Return the (X, Y) coordinate for the center point of the cell that contains the specified text.  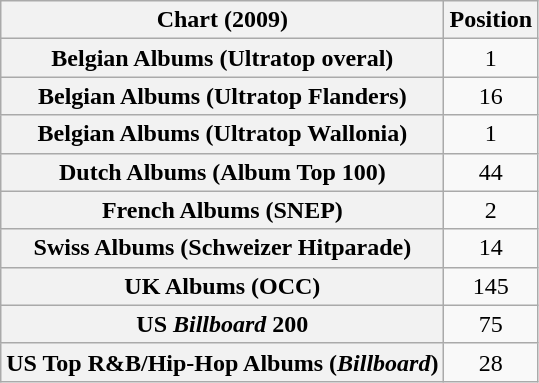
44 (491, 172)
Position (491, 20)
28 (491, 362)
UK Albums (OCC) (222, 286)
Swiss Albums (Schweizer Hitparade) (222, 248)
Belgian Albums (Ultratop Flanders) (222, 96)
Belgian Albums (Ultratop overal) (222, 58)
14 (491, 248)
75 (491, 324)
French Albums (SNEP) (222, 210)
2 (491, 210)
US Top R&B/Hip-Hop Albums (Billboard) (222, 362)
Dutch Albums (Album Top 100) (222, 172)
US Billboard 200 (222, 324)
Chart (2009) (222, 20)
Belgian Albums (Ultratop Wallonia) (222, 134)
16 (491, 96)
145 (491, 286)
